Locate the cell with the specified text and output its (x, y) center coordinate. 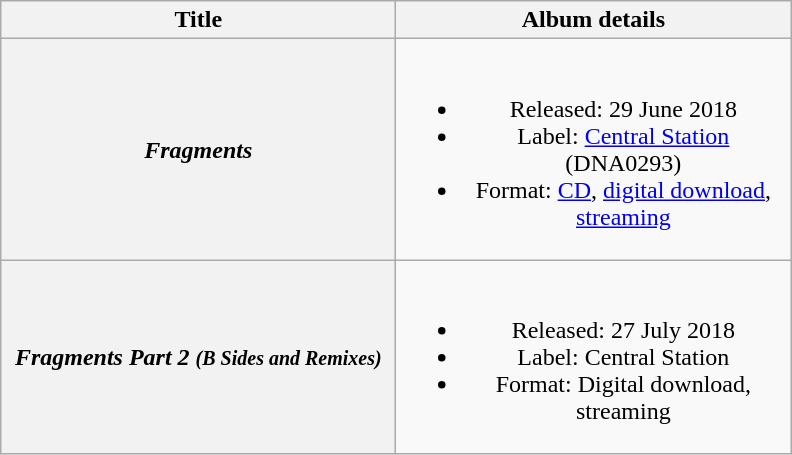
Album details (594, 20)
Title (198, 20)
Released: 29 June 2018Label: Central Station (DNA0293)Format: CD, digital download, streaming (594, 150)
Released: 27 July 2018Label: Central StationFormat: Digital download, streaming (594, 357)
Fragments Part 2 (B Sides and Remixes) (198, 357)
Fragments (198, 150)
